Determine the (x, y) coordinate at the center of the cell enclosing the given text.  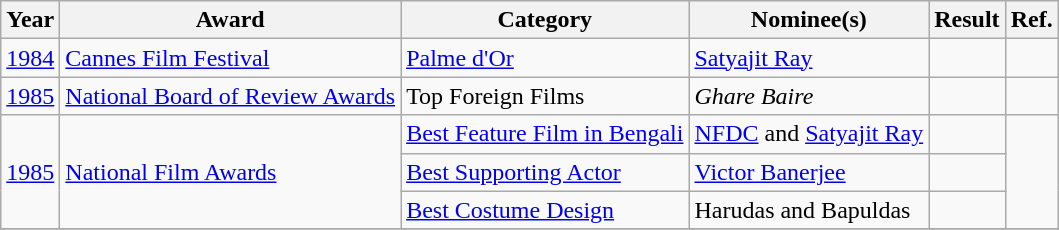
Top Foreign Films (545, 96)
Category (545, 20)
Year (30, 20)
Victor Banerjee (809, 172)
Ref. (1032, 20)
Award (230, 20)
National Board of Review Awards (230, 96)
Cannes Film Festival (230, 58)
Ghare Baire (809, 96)
Palme d'Or (545, 58)
Harudas and Bapuldas (809, 210)
Nominee(s) (809, 20)
Satyajit Ray (809, 58)
Best Feature Film in Bengali (545, 134)
Best Costume Design (545, 210)
National Film Awards (230, 172)
Result (967, 20)
NFDC and Satyajit Ray (809, 134)
Best Supporting Actor (545, 172)
1984 (30, 58)
